Determine the [X, Y] coordinate at the center of the cell enclosing the given text.  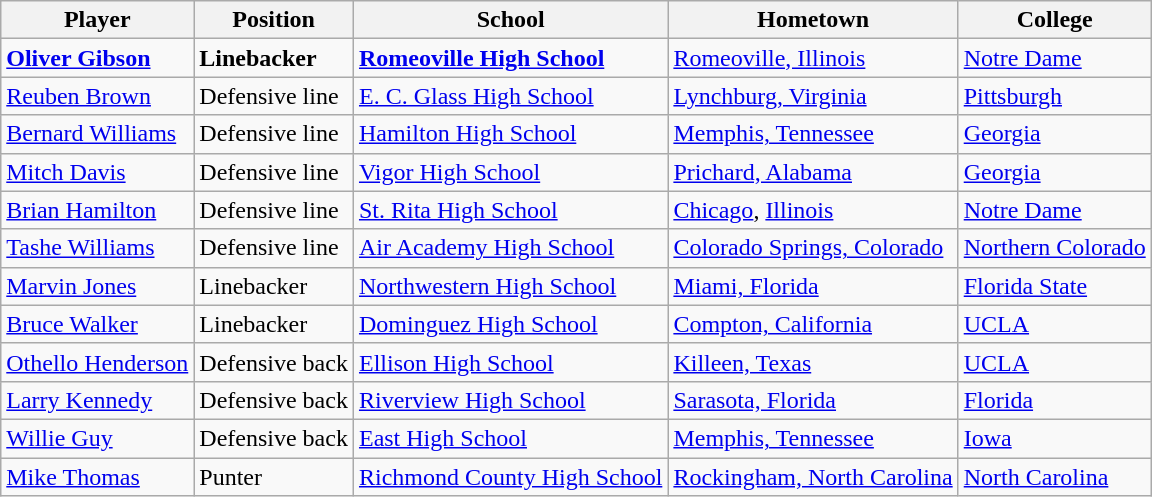
E. C. Glass High School [510, 96]
Romeoville, Illinois [813, 58]
Killeen, Texas [813, 362]
Willie Guy [98, 438]
North Carolina [1054, 477]
Punter [274, 477]
Bernard Williams [98, 134]
Miami, Florida [813, 286]
Compton, California [813, 324]
Marvin Jones [98, 286]
Richmond County High School [510, 477]
Air Academy High School [510, 248]
Rockingham, North Carolina [813, 477]
Florida [1054, 400]
Player [98, 20]
St. Rita High School [510, 210]
Vigor High School [510, 172]
Mitch Davis [98, 172]
Riverview High School [510, 400]
Chicago, Illinois [813, 210]
Bruce Walker [98, 324]
Prichard, Alabama [813, 172]
Othello Henderson [98, 362]
Brian Hamilton [98, 210]
Colorado Springs, Colorado [813, 248]
Hometown [813, 20]
Northern Colorado [1054, 248]
East High School [510, 438]
Pittsburgh [1054, 96]
Oliver Gibson [98, 58]
Larry Kennedy [98, 400]
Florida State [1054, 286]
Position [274, 20]
College [1054, 20]
Northwestern High School [510, 286]
Reuben Brown [98, 96]
Romeoville High School [510, 58]
Iowa [1054, 438]
Dominguez High School [510, 324]
Lynchburg, Virginia [813, 96]
Ellison High School [510, 362]
Mike Thomas [98, 477]
Tashe Williams [98, 248]
Hamilton High School [510, 134]
School [510, 20]
Sarasota, Florida [813, 400]
